Return (x, y) of the center of cell containing provided text 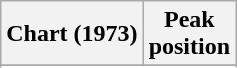
Peakposition (189, 34)
Chart (1973) (72, 34)
